Output the [X, Y] coordinate of the center of the cell containing the given text.  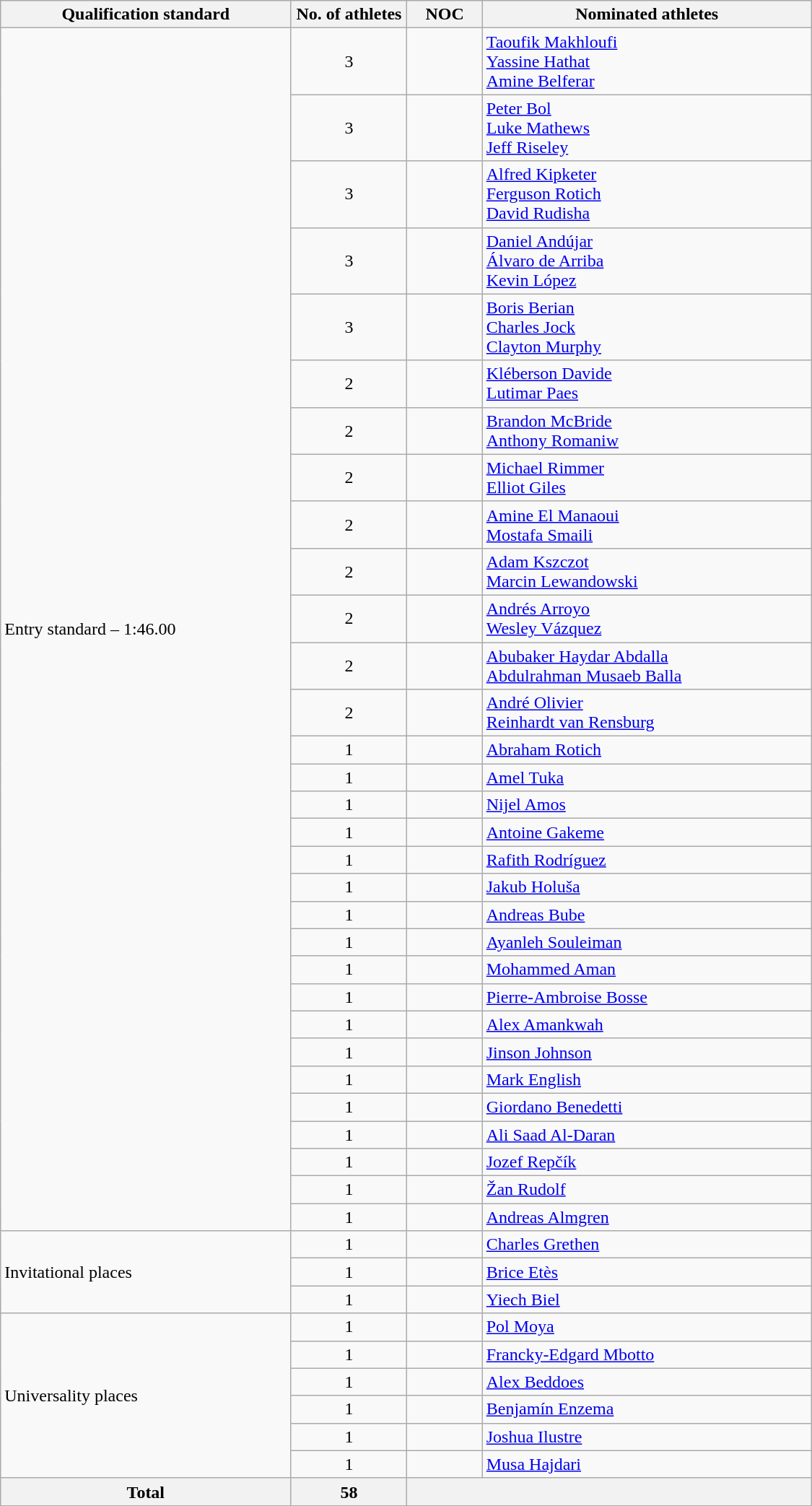
Qualification standard [146, 14]
Žan Rudolf [647, 1190]
Andreas Bube [647, 915]
Musa Hajdari [647, 1464]
Jozef Repčík [647, 1162]
Joshua Ilustre [647, 1437]
Abubaker Haydar AbdallaAbdulrahman Musaeb Balla [647, 666]
Adam KszczotMarcin Lewandowski [647, 572]
Pierre-Ambroise Bosse [647, 997]
Michael RimmerElliot Giles [647, 478]
Amel Tuka [647, 778]
Total [146, 1492]
Pol Moya [647, 1327]
Invitational places [146, 1272]
Daniel AndújarÁlvaro de ArribaKevin López [647, 261]
Jinson Johnson [647, 1052]
Charles Grethen [647, 1245]
Abraham Rotich [647, 750]
Mark English [647, 1079]
Ayanleh Souleiman [647, 942]
Taoufik MakhloufiYassine HathatAmine Belferar [647, 61]
Francky-Edgard Mbotto [647, 1354]
58 [349, 1492]
Entry standard – 1:46.00 [146, 630]
NOC [445, 14]
Kléberson DavideLutimar Paes [647, 384]
Amine El ManaouiMostafa Smaili [647, 524]
Boris BerianCharles JockClayton Murphy [647, 327]
Andreas Almgren [647, 1217]
Mohammed Aman [647, 970]
Peter BolLuke MathewsJeff Riseley [647, 128]
Yiech Biel [647, 1300]
Nominated athletes [647, 14]
Rafith Rodríguez [647, 860]
Giordano Benedetti [647, 1107]
Alfred KipketerFerguson RotichDavid Rudisha [647, 194]
André OlivierReinhardt van Rensburg [647, 713]
Ali Saad Al-Daran [647, 1134]
Alex Amankwah [647, 1024]
Andrés ArroyoWesley Vázquez [647, 618]
Nijel Amos [647, 805]
Benjamín Enzema [647, 1409]
Brice Etès [647, 1272]
Jakub Holuša [647, 887]
Brandon McBrideAnthony Romaniw [647, 430]
Antoine Gakeme [647, 832]
Alex Beddoes [647, 1382]
No. of athletes [349, 14]
Universality places [146, 1396]
